Pinpoint the cell where the given text exists, returning its [X, Y] midpoint coordinate. 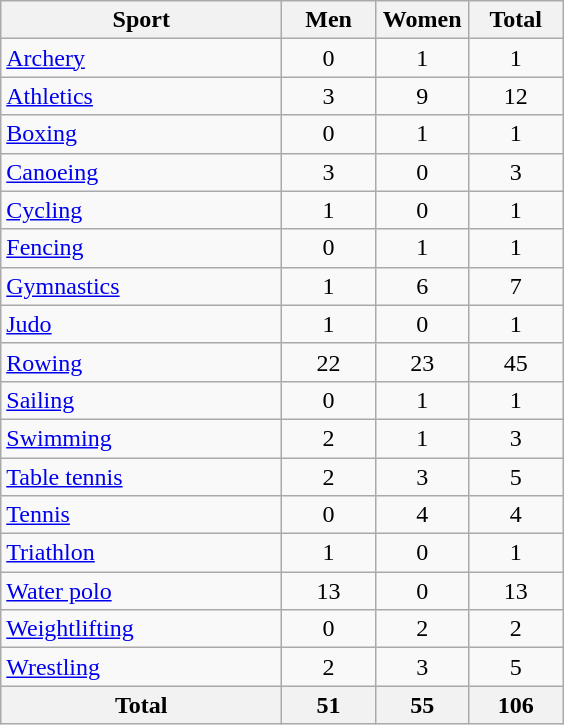
Tennis [142, 515]
7 [516, 286]
Cycling [142, 210]
51 [329, 705]
23 [422, 362]
Canoeing [142, 172]
55 [422, 705]
12 [516, 96]
Archery [142, 58]
Sport [142, 20]
Rowing [142, 362]
Triathlon [142, 553]
Athletics [142, 96]
106 [516, 705]
Swimming [142, 438]
Table tennis [142, 477]
Boxing [142, 134]
6 [422, 286]
Gymnastics [142, 286]
Women [422, 20]
9 [422, 96]
Judo [142, 324]
Water polo [142, 591]
Weightlifting [142, 629]
Fencing [142, 248]
Wrestling [142, 667]
Men [329, 20]
45 [516, 362]
22 [329, 362]
Sailing [142, 400]
